Locate the cell with the specified text and output its (X, Y) center coordinate. 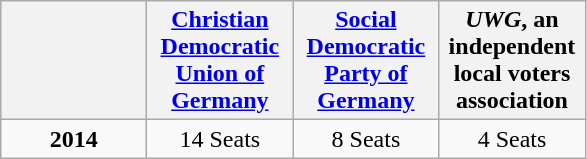
Social Democratic Party of Germany (366, 60)
14 Seats (220, 139)
Christian Democratic Union of Germany (220, 60)
8 Seats (366, 139)
4 Seats (512, 139)
2014 (74, 139)
UWG, an independent local voters association (512, 60)
